Locate the cell with the specified text and output its (x, y) center coordinate. 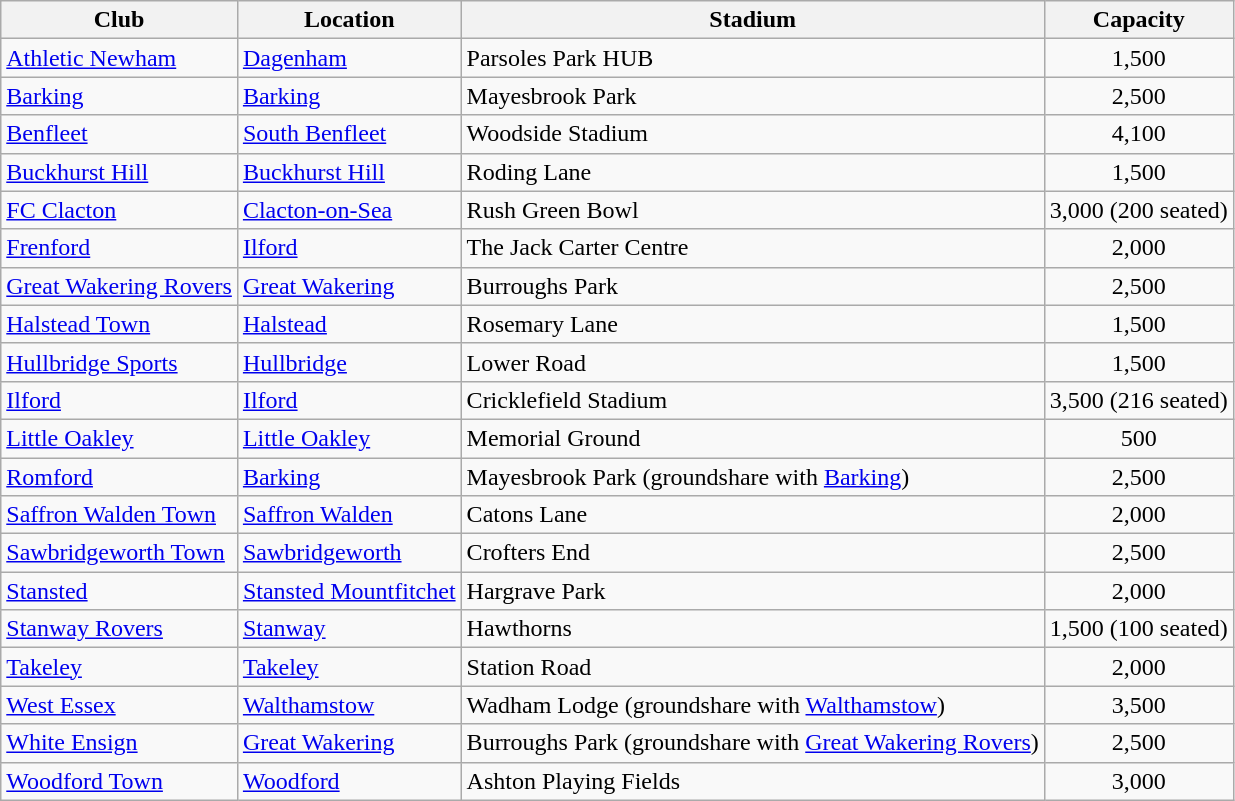
Great Wakering Rovers (120, 286)
Hawthorns (752, 629)
FC Clacton (120, 210)
Rush Green Bowl (752, 210)
Hargrave Park (752, 591)
3,000 (200 seated) (1138, 210)
Stanway Rovers (120, 629)
Parsoles Park HUB (752, 58)
500 (1138, 438)
Stadium (752, 20)
Burroughs Park (752, 286)
Burroughs Park (groundshare with Great Wakering Rovers) (752, 743)
Woodford (349, 781)
Wadham Lodge (groundshare with Walthamstow) (752, 705)
Sawbridgeworth (349, 553)
Hullbridge (349, 362)
West Essex (120, 705)
Athletic Newham (120, 58)
Mayesbrook Park (752, 96)
Capacity (1138, 20)
Halstead (349, 324)
Benfleet (120, 134)
Lower Road (752, 362)
Walthamstow (349, 705)
3,000 (1138, 781)
Saffron Walden (349, 515)
Roding Lane (752, 172)
White Ensign (120, 743)
Saffron Walden Town (120, 515)
Dagenham (349, 58)
Rosemary Lane (752, 324)
Mayesbrook Park (groundshare with Barking) (752, 477)
South Benfleet (349, 134)
Cricklefield Stadium (752, 400)
Memorial Ground (752, 438)
3,500 (1138, 705)
Stanway (349, 629)
Location (349, 20)
Station Road (752, 667)
The Jack Carter Centre (752, 248)
Sawbridgeworth Town (120, 553)
Clacton-on-Sea (349, 210)
Crofters End (752, 553)
1,500 (100 seated) (1138, 629)
4,100 (1138, 134)
Halstead Town (120, 324)
Woodside Stadium (752, 134)
Frenford (120, 248)
Club (120, 20)
Woodford Town (120, 781)
Hullbridge Sports (120, 362)
Romford (120, 477)
Catons Lane (752, 515)
Ashton Playing Fields (752, 781)
Stansted (120, 591)
3,500 (216 seated) (1138, 400)
Stansted Mountfitchet (349, 591)
